Return the [X, Y] coordinate for the center point of the cell that contains the specified text.  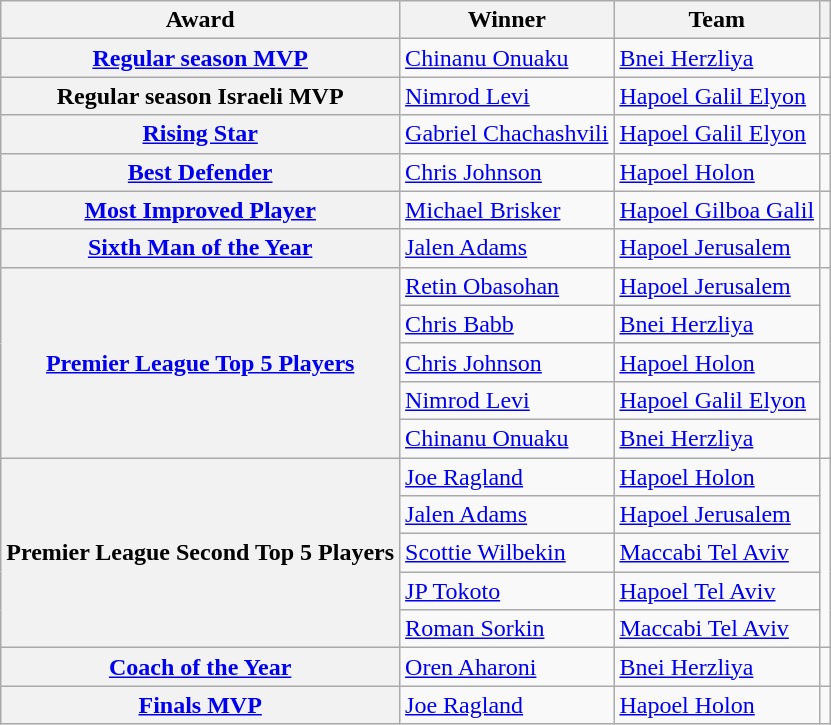
Winner [507, 20]
Most Improved Player [200, 210]
Team [717, 20]
Oren Aharoni [507, 667]
Premier League Top 5 Players [200, 362]
Gabriel Chachashvili [507, 134]
Rising Star [200, 134]
JP Tokoto [507, 591]
Retin Obasohan [507, 286]
Hapoel Gilboa Galil [717, 210]
Sixth Man of the Year [200, 248]
Coach of the Year [200, 667]
Best Defender [200, 172]
Chris Babb [507, 324]
Regular season MVP [200, 58]
Finals MVP [200, 705]
Regular season Israeli MVP [200, 96]
Premier League Second Top 5 Players [200, 553]
Michael Brisker [507, 210]
Award [200, 20]
Roman Sorkin [507, 629]
Hapoel Tel Aviv [717, 591]
Scottie Wilbekin [507, 553]
